Extract the [X, Y] coordinate from the center of the cell holding the provided text.  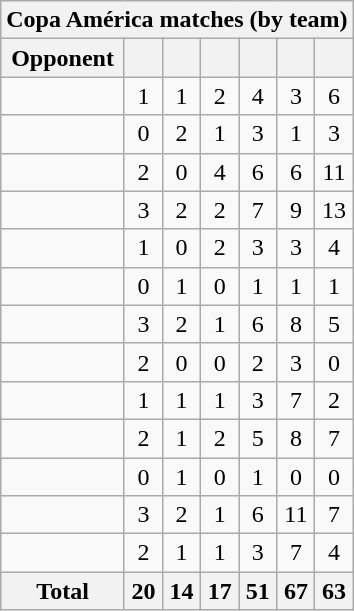
Copa América matches (by team) [177, 20]
67 [296, 591]
Opponent [63, 58]
13 [334, 210]
63 [334, 591]
17 [220, 591]
51 [258, 591]
Total [63, 591]
20 [143, 591]
14 [181, 591]
9 [296, 210]
